Return [X, Y] of the center of cell containing provided text 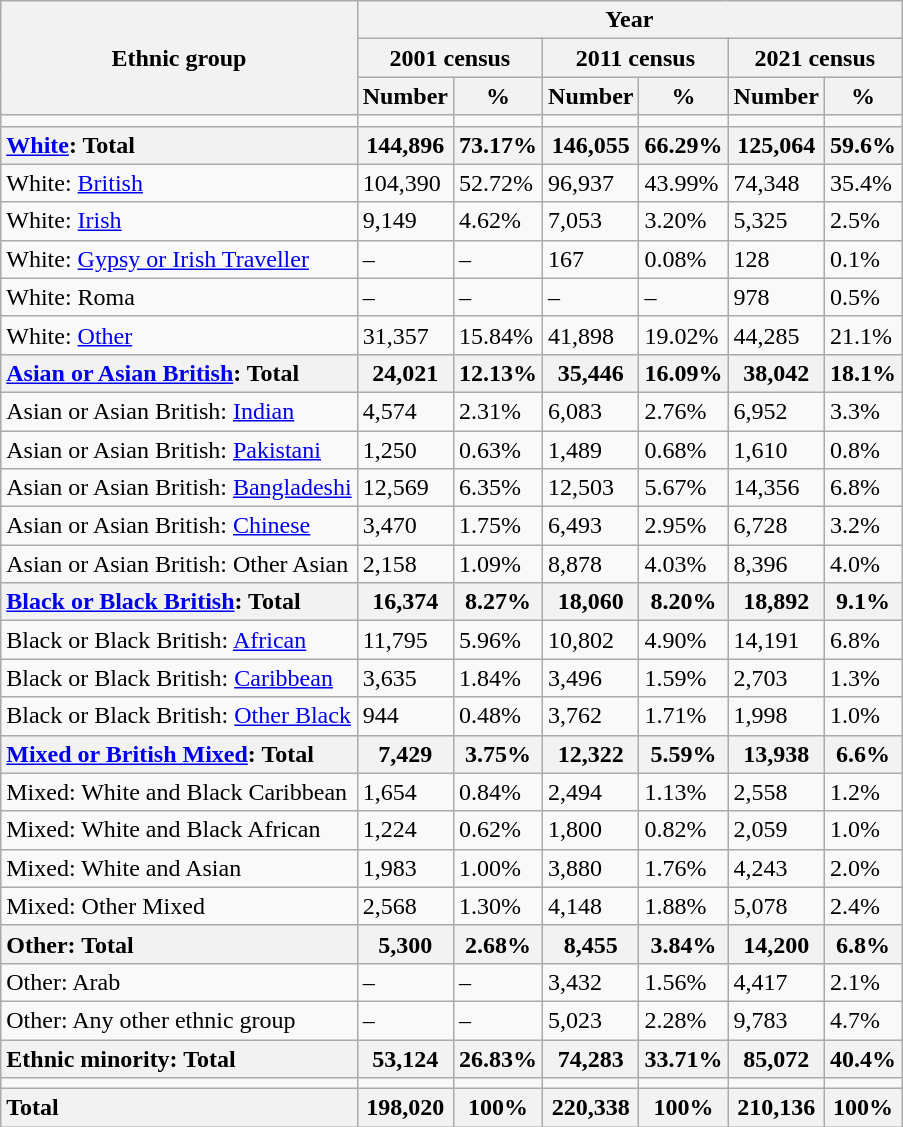
2,703 [776, 678]
7,429 [405, 754]
2.5% [862, 221]
2,059 [776, 830]
74,348 [776, 183]
4,148 [591, 906]
144,896 [405, 145]
3,496 [591, 678]
Year [629, 20]
21.1% [862, 335]
3.20% [684, 221]
0.5% [862, 297]
Mixed: Other Mixed [179, 906]
44,285 [776, 335]
White: Gypsy or Irish Traveller [179, 259]
Asian or Asian British: Total [179, 373]
15.84% [498, 335]
35,446 [591, 373]
1.30% [498, 906]
3.3% [862, 411]
5,078 [776, 906]
1,654 [405, 792]
4,574 [405, 411]
1.75% [498, 526]
125,064 [776, 145]
10,802 [591, 640]
4.7% [862, 1020]
4.0% [862, 564]
Ethnic minority: Total [179, 1059]
14,200 [776, 944]
128 [776, 259]
31,357 [405, 335]
Other: Any other ethnic group [179, 1020]
1,610 [776, 449]
0.68% [684, 449]
220,338 [591, 1108]
1,224 [405, 830]
0.08% [684, 259]
1.76% [684, 868]
210,136 [776, 1108]
Black or Black British: Total [179, 602]
5,300 [405, 944]
146,055 [591, 145]
19.02% [684, 335]
1.00% [498, 868]
66.29% [684, 145]
0.1% [862, 259]
1.59% [684, 678]
2.31% [498, 411]
18,892 [776, 602]
8,396 [776, 564]
0.63% [498, 449]
1,983 [405, 868]
1.71% [684, 716]
6,493 [591, 526]
1,250 [405, 449]
4,243 [776, 868]
1.56% [684, 982]
85,072 [776, 1059]
1.88% [684, 906]
Total [179, 1108]
2,494 [591, 792]
12,503 [591, 488]
14,356 [776, 488]
43.99% [684, 183]
1,489 [591, 449]
35.4% [862, 183]
1.2% [862, 792]
6.6% [862, 754]
0.48% [498, 716]
38,042 [776, 373]
3.2% [862, 526]
2.28% [684, 1020]
3.84% [684, 944]
5,023 [591, 1020]
6,952 [776, 411]
13,938 [776, 754]
Mixed: White and Asian [179, 868]
0.82% [684, 830]
Asian or Asian British: Indian [179, 411]
978 [776, 297]
2,558 [776, 792]
8.27% [498, 602]
1.09% [498, 564]
White: Roma [179, 297]
0.8% [862, 449]
53,124 [405, 1059]
59.6% [862, 145]
3,432 [591, 982]
2.95% [684, 526]
Black or Black British: Other Black [179, 716]
9,149 [405, 221]
1,800 [591, 830]
Asian or Asian British: Bangladeshi [179, 488]
1,998 [776, 716]
12,569 [405, 488]
5.96% [498, 640]
12,322 [591, 754]
3,470 [405, 526]
Mixed or British Mixed: Total [179, 754]
7,053 [591, 221]
8,455 [591, 944]
14,191 [776, 640]
26.83% [498, 1059]
9.1% [862, 602]
1.3% [862, 678]
24,021 [405, 373]
8.20% [684, 602]
41,898 [591, 335]
2,568 [405, 906]
Mixed: White and Black Caribbean [179, 792]
5.67% [684, 488]
1.13% [684, 792]
Ethnic group [179, 58]
4,417 [776, 982]
6,083 [591, 411]
White: Other [179, 335]
2021 census [814, 58]
6,728 [776, 526]
16,374 [405, 602]
3,762 [591, 716]
White: British [179, 183]
5.59% [684, 754]
9,783 [776, 1020]
Other: Arab [179, 982]
1.84% [498, 678]
2.76% [684, 411]
3.75% [498, 754]
11,795 [405, 640]
0.84% [498, 792]
167 [591, 259]
Other: Total [179, 944]
944 [405, 716]
6.35% [498, 488]
Asian or Asian British: Other Asian [179, 564]
74,283 [591, 1059]
3,880 [591, 868]
Mixed: White and Black African [179, 830]
2.4% [862, 906]
Asian or Asian British: Chinese [179, 526]
96,937 [591, 183]
16.09% [684, 373]
2001 census [450, 58]
3,635 [405, 678]
52.72% [498, 183]
18.1% [862, 373]
Black or Black British: African [179, 640]
2.1% [862, 982]
2.68% [498, 944]
5,325 [776, 221]
18,060 [591, 602]
33.71% [684, 1059]
Black or Black British: Caribbean [179, 678]
2011 census [636, 58]
40.4% [862, 1059]
73.17% [498, 145]
2.0% [862, 868]
Asian or Asian British: Pakistani [179, 449]
White: Irish [179, 221]
8,878 [591, 564]
4.62% [498, 221]
White: Total [179, 145]
4.90% [684, 640]
0.62% [498, 830]
12.13% [498, 373]
2,158 [405, 564]
4.03% [684, 564]
198,020 [405, 1108]
104,390 [405, 183]
